Return [x, y] of the center of cell containing provided text 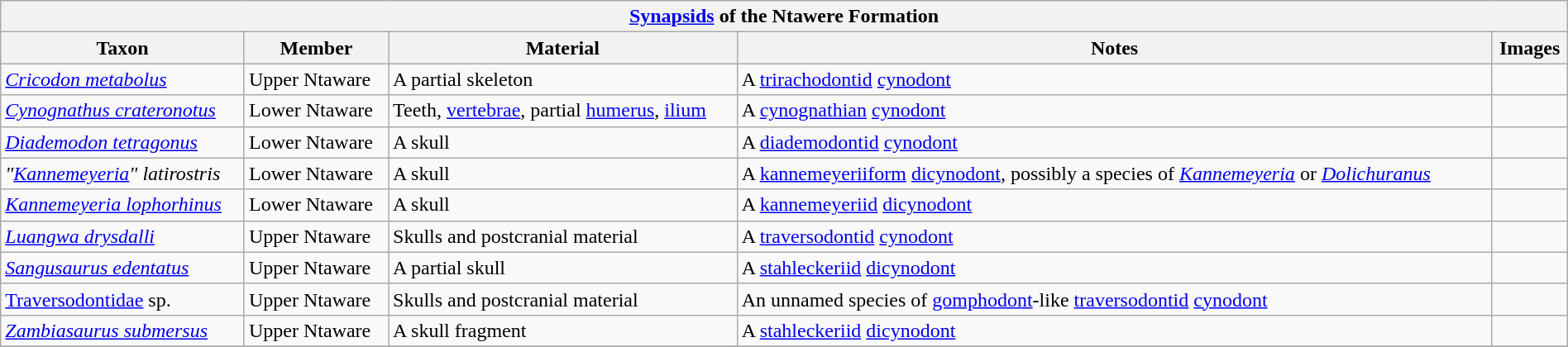
Material [563, 48]
A traversodontid cynodont [1115, 236]
Cynognathus crateronotus [122, 111]
Synapsids of the Ntawere Formation [784, 17]
"Kannemeyeria" latirostris [122, 173]
Images [1530, 48]
Cricodon metabolus [122, 79]
Teeth, vertebrae, partial humerus, ilium [563, 111]
Diademodon tetragonus [122, 142]
A partial skeleton [563, 79]
A cynognathian cynodont [1115, 111]
A kannemeyeriiform dicynodont, possibly a species of Kannemeyeria or Dolichuranus [1115, 173]
An unnamed species of gomphodont-like traversodontid cynodont [1115, 299]
Zambiasaurus submersus [122, 330]
A kannemeyeriid dicynodont [1115, 205]
A diademodontid cynodont [1115, 142]
Member [316, 48]
Notes [1115, 48]
Traversodontidae sp. [122, 299]
A partial skull [563, 268]
Luangwa drysdalli [122, 236]
Taxon [122, 48]
A trirachodontid cynodont [1115, 79]
A skull fragment [563, 330]
Sangusaurus edentatus [122, 268]
Kannemeyeria lophorhinus [122, 205]
